Search for the cell housing the specified text and yield its [x, y] center coordinate. 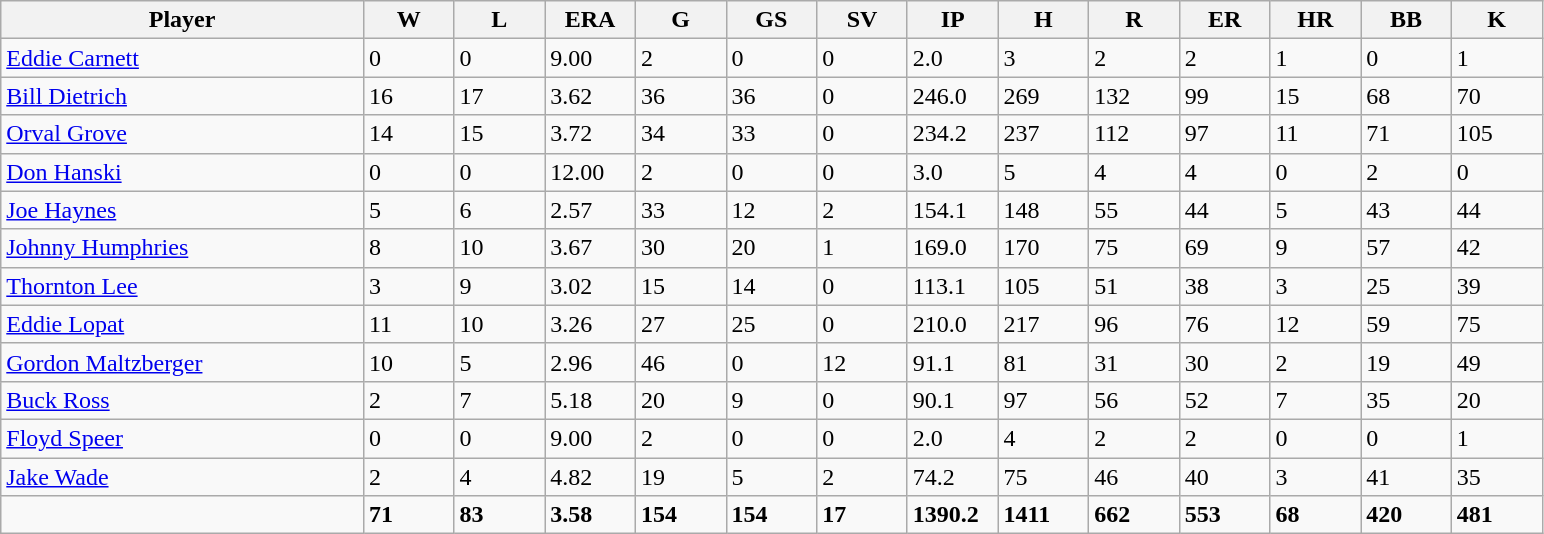
39 [1496, 286]
6 [500, 210]
Floyd Speer [182, 438]
43 [1406, 210]
2.57 [590, 210]
H [1044, 20]
Eddie Carnett [182, 58]
Don Hanski [182, 172]
59 [1406, 324]
Bill Dietrich [182, 96]
SV [862, 20]
Buck Ross [182, 400]
ERA [590, 20]
83 [500, 515]
51 [1134, 286]
420 [1406, 515]
Jake Wade [182, 477]
553 [1224, 515]
69 [1224, 248]
Joe Haynes [182, 210]
49 [1496, 362]
Thornton Lee [182, 286]
148 [1044, 210]
Gordon Maltzberger [182, 362]
1390.2 [952, 515]
237 [1044, 134]
112 [1134, 134]
99 [1224, 96]
Johnny Humphries [182, 248]
81 [1044, 362]
27 [680, 324]
Player [182, 20]
34 [680, 134]
269 [1044, 96]
K [1496, 20]
Orval Grove [182, 134]
52 [1224, 400]
662 [1134, 515]
210.0 [952, 324]
217 [1044, 324]
12.00 [590, 172]
GS [772, 20]
3.26 [590, 324]
L [500, 20]
2.96 [590, 362]
IP [952, 20]
3.02 [590, 286]
74.2 [952, 477]
132 [1134, 96]
481 [1496, 515]
70 [1496, 96]
31 [1134, 362]
HR [1316, 20]
5.18 [590, 400]
55 [1134, 210]
G [680, 20]
170 [1044, 248]
90.1 [952, 400]
ER [1224, 20]
3.0 [952, 172]
R [1134, 20]
42 [1496, 248]
154.1 [952, 210]
234.2 [952, 134]
41 [1406, 477]
96 [1134, 324]
246.0 [952, 96]
3.67 [590, 248]
56 [1134, 400]
16 [408, 96]
38 [1224, 286]
8 [408, 248]
57 [1406, 248]
1411 [1044, 515]
W [408, 20]
40 [1224, 477]
4.82 [590, 477]
169.0 [952, 248]
3.62 [590, 96]
BB [1406, 20]
113.1 [952, 286]
3.58 [590, 515]
3.72 [590, 134]
91.1 [952, 362]
Eddie Lopat [182, 324]
76 [1224, 324]
